Search for the cell housing the specified text and yield its (x, y) center coordinate. 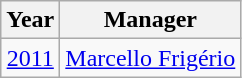
Manager (150, 20)
Marcello Frigério (150, 58)
Year (30, 20)
2011 (30, 58)
